Capture the cell that displays the provided text and extract its [X, Y] central coordinate. 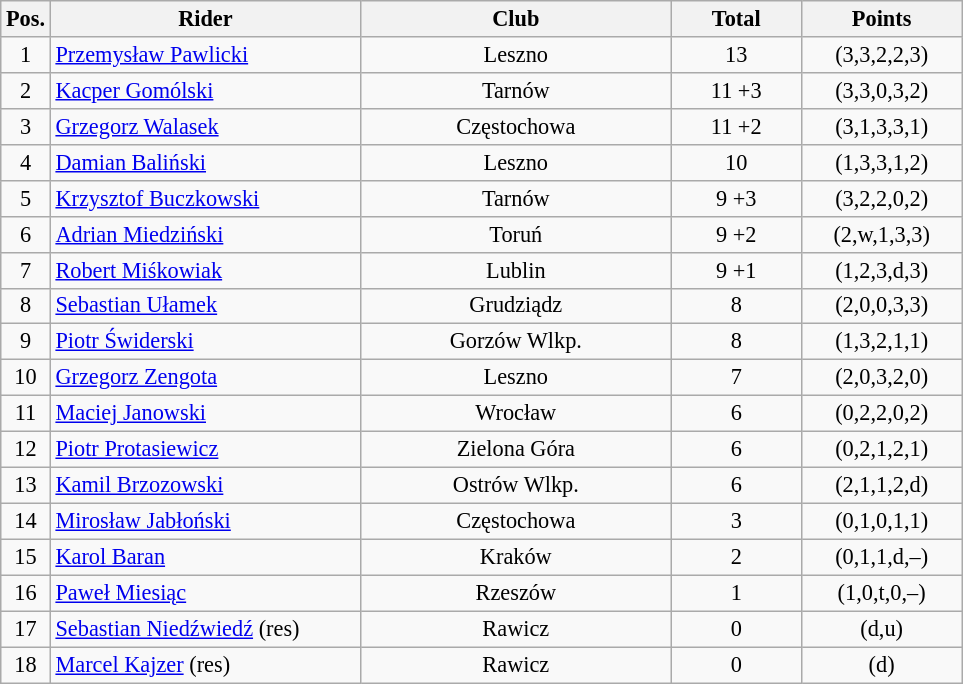
Kraków [516, 557]
9 +1 [736, 270]
Piotr Protasiewicz [205, 450]
Krzysztof Buczkowski [205, 198]
4 [26, 162]
(0,2,2,0,2) [881, 414]
(d) [881, 665]
16 [26, 593]
9 +3 [736, 198]
Ostrów Wlkp. [516, 485]
Club [516, 19]
(1,3,2,1,1) [881, 342]
(1,0,t,0,–) [881, 593]
Damian Baliński [205, 162]
12 [26, 450]
18 [26, 665]
(2,0,0,3,3) [881, 306]
Robert Miśkowiak [205, 270]
14 [26, 521]
9 +2 [736, 234]
Total [736, 19]
Sebastian Ułamek [205, 306]
Points [881, 19]
Grzegorz Zengota [205, 378]
Rzeszów [516, 593]
Przemysław Pawlicki [205, 55]
(3,3,0,3,2) [881, 90]
Pos. [26, 19]
11 [26, 414]
(0,1,0,1,1) [881, 521]
9 [26, 342]
Karol Baran [205, 557]
Kamil Brzozowski [205, 485]
(d,u) [881, 629]
Zielona Góra [516, 450]
(2,0,3,2,0) [881, 378]
Lublin [516, 270]
Rider [205, 19]
(0,2,1,2,1) [881, 450]
(1,2,3,d,3) [881, 270]
(1,3,3,1,2) [881, 162]
Marcel Kajzer (res) [205, 665]
Toruń [516, 234]
(2,w,1,3,3) [881, 234]
5 [26, 198]
(2,1,1,2,d) [881, 485]
11 +2 [736, 126]
Adrian Miedziński [205, 234]
Grzegorz Walasek [205, 126]
Grudziądz [516, 306]
Paweł Miesiąc [205, 593]
Sebastian Niedźwiedź (res) [205, 629]
Kacper Gomólski [205, 90]
Gorzów Wlkp. [516, 342]
Piotr Świderski [205, 342]
17 [26, 629]
15 [26, 557]
(3,1,3,3,1) [881, 126]
(3,3,2,2,3) [881, 55]
Wrocław [516, 414]
11 +3 [736, 90]
(3,2,2,0,2) [881, 198]
Mirosław Jabłoński [205, 521]
(0,1,1,d,–) [881, 557]
Maciej Janowski [205, 414]
